Return [x, y] of the center of cell containing provided text 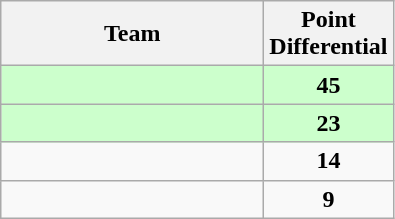
14 [328, 161]
Team [132, 34]
45 [328, 85]
Point Differential [328, 34]
9 [328, 199]
23 [328, 123]
